Capture the cell that displays the provided text and extract its (x, y) central coordinate. 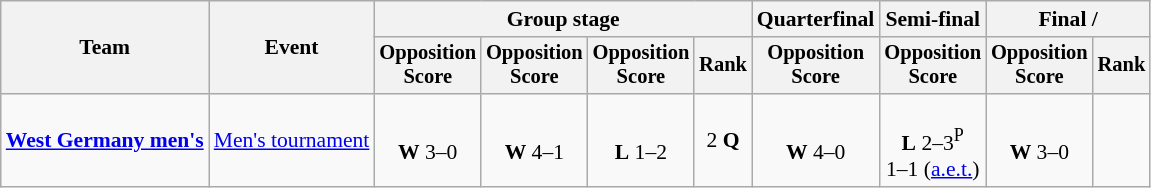
W 4–0 (816, 140)
L 2–3P1–1 (a.e.t.) (932, 140)
Men's tournament (292, 140)
Team (105, 48)
Semi-final (932, 19)
Event (292, 48)
2 Q (723, 140)
Final / (1068, 19)
W 4–1 (534, 140)
West Germany men's (105, 140)
Quarterfinal (816, 19)
Group stage (562, 19)
L 1–2 (642, 140)
